Locate the cell with the specified text and output its [x, y] center coordinate. 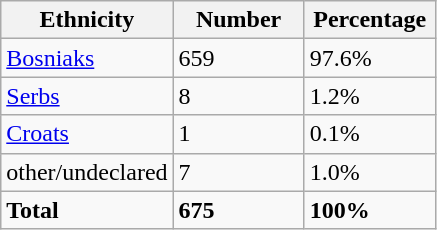
100% [370, 210]
Croats [87, 134]
Ethnicity [87, 20]
7 [238, 172]
1.2% [370, 96]
675 [238, 210]
Total [87, 210]
Bosniaks [87, 58]
1 [238, 134]
1.0% [370, 172]
other/undeclared [87, 172]
659 [238, 58]
Percentage [370, 20]
8 [238, 96]
Serbs [87, 96]
97.6% [370, 58]
0.1% [370, 134]
Number [238, 20]
